Output the (x, y) coordinate of the center of the cell containing the given text.  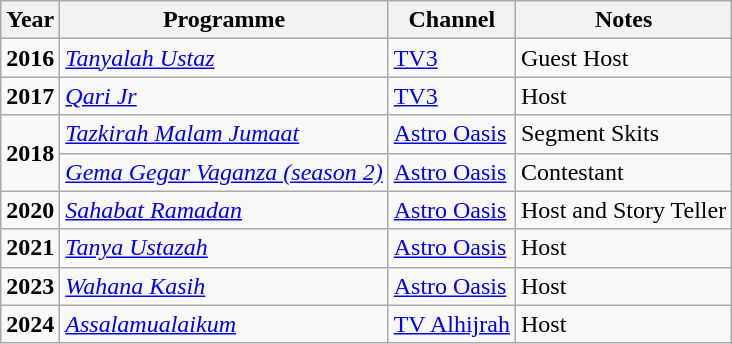
Tanyalah Ustaz (224, 58)
Notes (623, 20)
TV Alhijrah (452, 324)
Assalamualaikum (224, 324)
Qari Jr (224, 96)
Tazkirah Malam Jumaat (224, 134)
Channel (452, 20)
Gema Gegar Vaganza (season 2) (224, 172)
Segment Skits (623, 134)
Sahabat Ramadan (224, 210)
2023 (30, 286)
2020 (30, 210)
Tanya Ustazah (224, 248)
Year (30, 20)
2021 (30, 248)
2024 (30, 324)
2016 (30, 58)
2017 (30, 96)
Wahana Kasih (224, 286)
Contestant (623, 172)
Programme (224, 20)
Guest Host (623, 58)
2018 (30, 153)
Host and Story Teller (623, 210)
